Search for the cell housing the specified text and yield its [x, y] center coordinate. 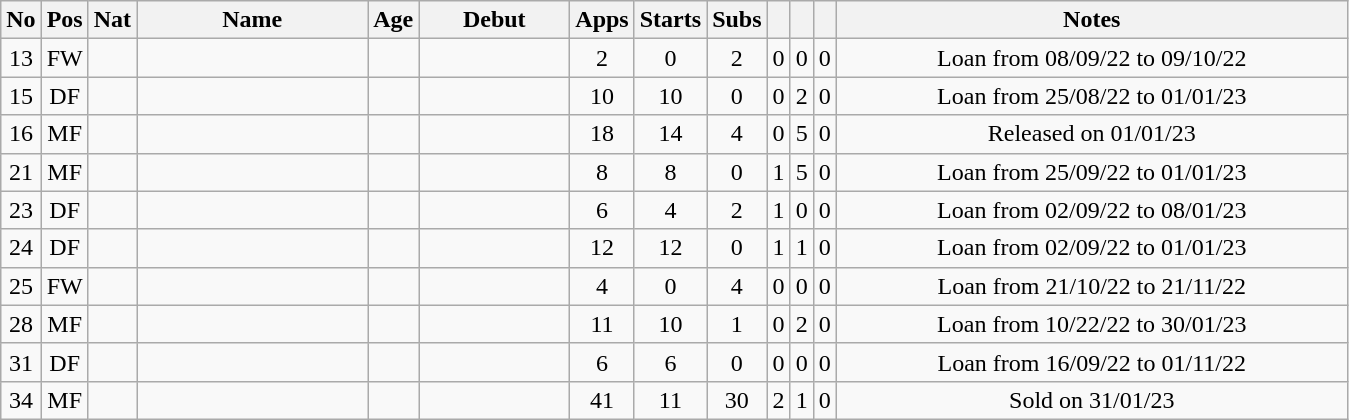
Loan from 25/08/22 to 01/01/23 [1092, 96]
Nat [112, 20]
Subs [737, 20]
Age [394, 20]
Notes [1092, 20]
Loan from 16/09/22 to 01/11/22 [1092, 362]
Name [252, 20]
Starts [670, 20]
21 [21, 172]
15 [21, 96]
Debut [494, 20]
Loan from 08/09/22 to 09/10/22 [1092, 58]
31 [21, 362]
30 [737, 400]
Apps [602, 20]
25 [21, 286]
41 [602, 400]
Loan from 02/09/22 to 08/01/23 [1092, 210]
14 [670, 134]
23 [21, 210]
28 [21, 324]
16 [21, 134]
Pos [64, 20]
Released on 01/01/23 [1092, 134]
18 [602, 134]
Loan from 25/09/22 to 01/01/23 [1092, 172]
13 [21, 58]
Loan from 21/10/22 to 21/11/22 [1092, 286]
24 [21, 248]
No [21, 20]
Loan from 10/22/22 to 30/01/23 [1092, 324]
Sold on 31/01/23 [1092, 400]
34 [21, 400]
Loan from 02/09/22 to 01/01/23 [1092, 248]
